Return [X, Y] of the center of cell containing provided text 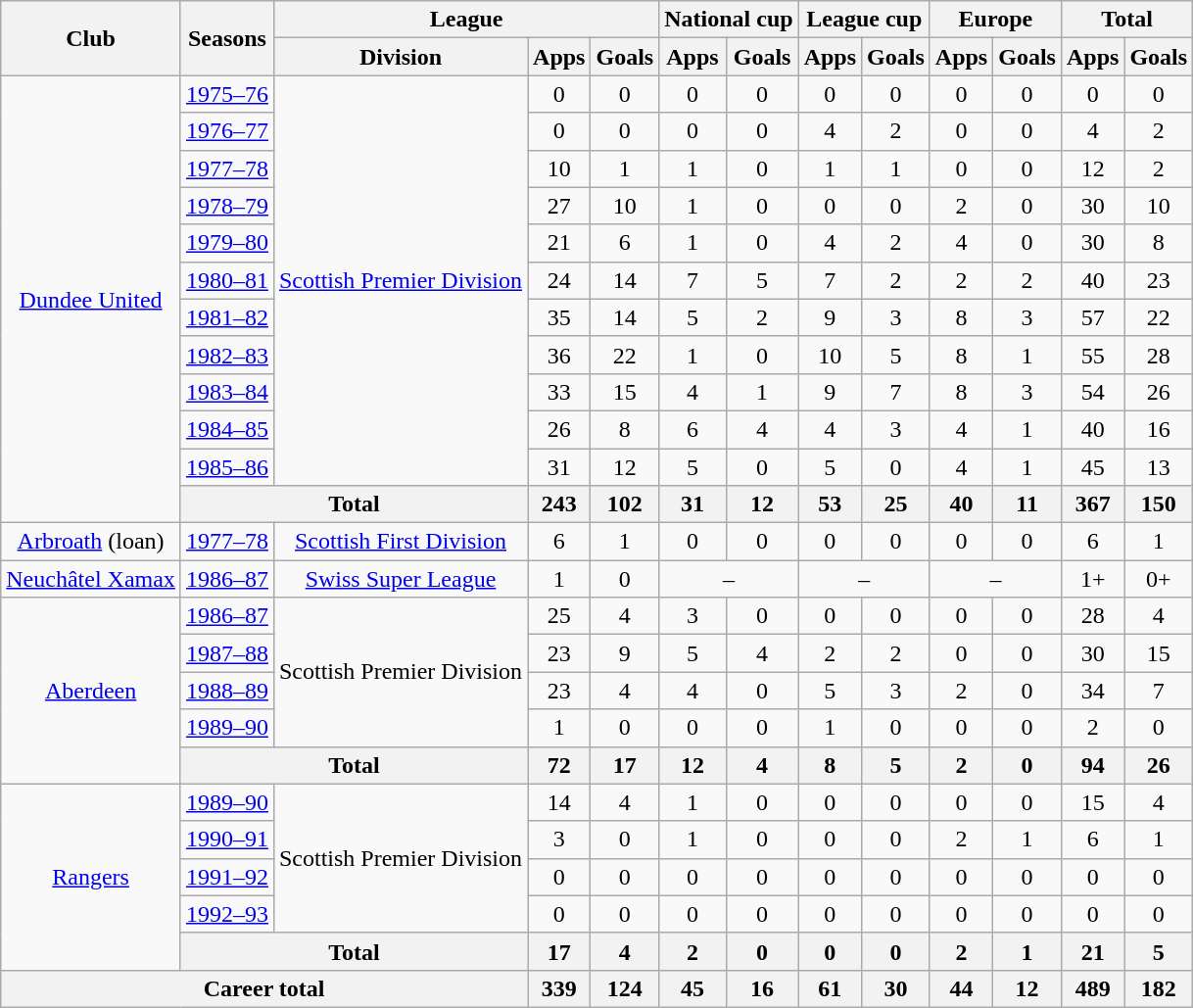
24 [559, 280]
1987–88 [227, 653]
0+ [1159, 579]
61 [830, 988]
1976–77 [227, 131]
72 [559, 765]
1975–76 [227, 94]
243 [559, 504]
Aberdeen [91, 691]
1979–80 [227, 243]
1990–91 [227, 840]
1978–79 [227, 206]
Division [400, 57]
League [466, 20]
11 [1027, 504]
Neuchâtel Xamax [91, 579]
53 [830, 504]
57 [1092, 317]
Seasons [227, 38]
1991–92 [227, 877]
36 [559, 355]
Arbroath (loan) [91, 542]
94 [1092, 765]
33 [559, 392]
1981–82 [227, 317]
1984–85 [227, 429]
Swiss Super League [400, 579]
1+ [1092, 579]
124 [625, 988]
13 [1159, 467]
1988–89 [227, 691]
1992–93 [227, 914]
Career total [264, 988]
150 [1159, 504]
35 [559, 317]
34 [1092, 691]
27 [559, 206]
182 [1159, 988]
Dundee United [91, 300]
Europe [995, 20]
Scottish First Division [400, 542]
1985–86 [227, 467]
National cup [729, 20]
102 [625, 504]
Rangers [91, 877]
1980–81 [227, 280]
Club [91, 38]
339 [559, 988]
55 [1092, 355]
1982–83 [227, 355]
489 [1092, 988]
44 [961, 988]
367 [1092, 504]
54 [1092, 392]
1983–84 [227, 392]
League cup [864, 20]
